Return the [X, Y] coordinate for the center point of the cell that contains the specified text.  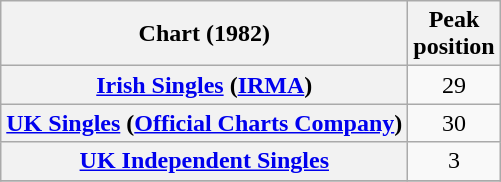
UK Independent Singles [204, 161]
Peakposition [454, 34]
30 [454, 123]
29 [454, 85]
UK Singles (Official Charts Company) [204, 123]
Chart (1982) [204, 34]
3 [454, 161]
Irish Singles (IRMA) [204, 85]
